Find where the given text appears and provide that cell's center as (X, Y) coordinate. 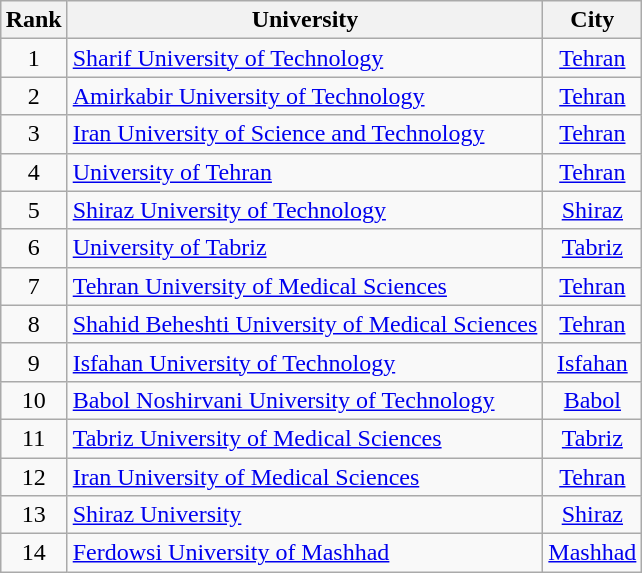
Amirkabir University of Technology (305, 96)
13 (34, 515)
Sharif University of Technology (305, 58)
Ferdowsi University of Mashhad (305, 553)
1 (34, 58)
Isfahan (592, 362)
10 (34, 400)
Shahid Beheshti University of Medical Sciences (305, 324)
3 (34, 134)
Mashhad (592, 553)
Isfahan University of Technology (305, 362)
University of Tabriz (305, 248)
City (592, 20)
Iran University of Medical Sciences (305, 477)
11 (34, 438)
Tabriz University of Medical Sciences (305, 438)
Tehran University of Medical Sciences (305, 286)
Iran University of Science and Technology (305, 134)
14 (34, 553)
Shiraz University (305, 515)
University of Tehran (305, 172)
4 (34, 172)
Rank (34, 20)
6 (34, 248)
Babol (592, 400)
9 (34, 362)
Shiraz University of Technology (305, 210)
7 (34, 286)
8 (34, 324)
5 (34, 210)
2 (34, 96)
12 (34, 477)
Babol Noshirvani University of Technology (305, 400)
University (305, 20)
